Output the [x, y] coordinate of the center of the cell containing the given text.  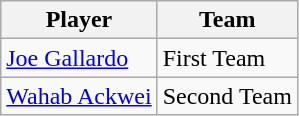
Wahab Ackwei [79, 96]
Player [79, 20]
First Team [227, 58]
Joe Gallardo [79, 58]
Team [227, 20]
Second Team [227, 96]
